Pinpoint the cell where the given text exists, returning its (x, y) midpoint coordinate. 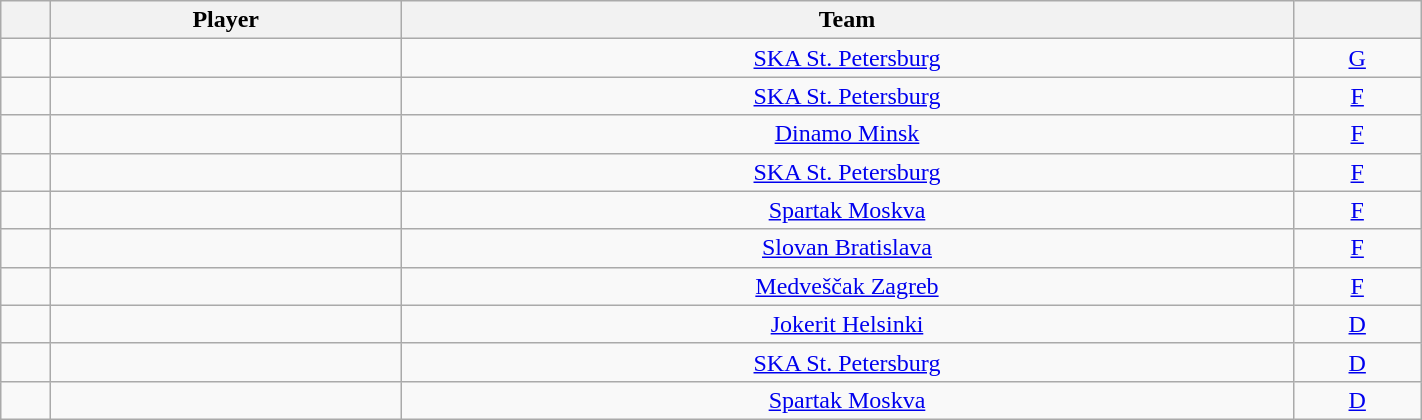
Jokerit Helsinki (847, 324)
Slovan Bratislava (847, 248)
Dinamo Minsk (847, 134)
Player (226, 20)
Medveščak Zagreb (847, 286)
G (1357, 58)
Team (847, 20)
